Identify which cell holds the provided text, then report its [x, y] central coordinate. 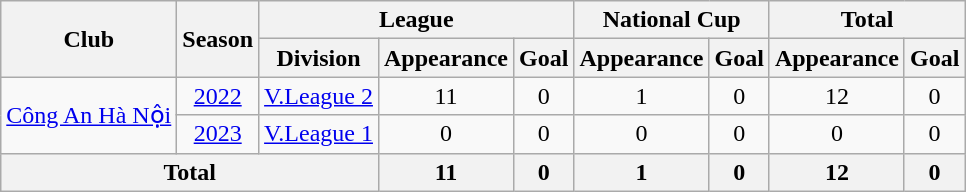
League [416, 20]
2023 [218, 134]
Công An Hà Nội [89, 115]
Club [89, 39]
V.League 2 [319, 96]
2022 [218, 96]
V.League 1 [319, 134]
National Cup [672, 20]
Season [218, 39]
Division [319, 58]
